From the cell containing the given text, extract its center point as (X, Y) coordinate. 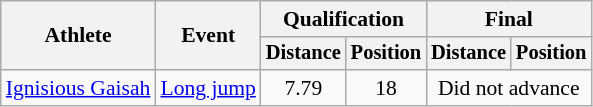
18 (386, 88)
Long jump (208, 88)
Did not advance (508, 88)
Final (508, 19)
Qualification (344, 19)
Athlete (78, 36)
7.79 (304, 88)
Event (208, 36)
Ignisious Gaisah (78, 88)
